Scan for the cell matching the given text and deliver its (X, Y) coordinate at center. 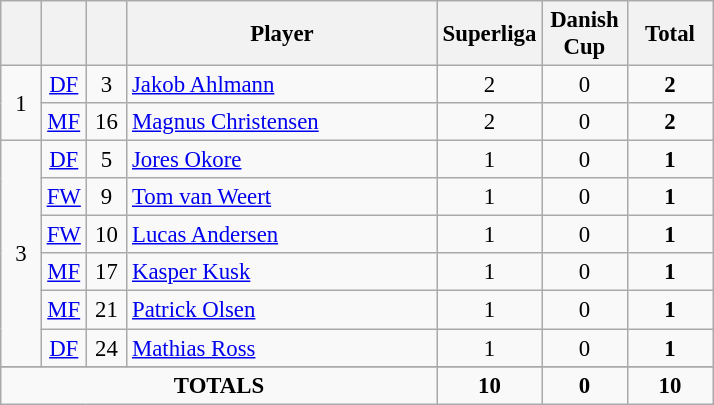
Superliga (489, 34)
Tom van Weert (282, 197)
Total (670, 34)
17 (106, 273)
TOTALS (220, 385)
9 (106, 197)
Jakob Ahlmann (282, 85)
Mathias Ross (282, 348)
Patrick Olsen (282, 310)
Lucas Andersen (282, 235)
Kasper Kusk (282, 273)
16 (106, 122)
24 (106, 348)
21 (106, 310)
Magnus Christensen (282, 122)
Danish Cup (585, 34)
5 (106, 160)
Jores Okore (282, 160)
Player (282, 34)
